Return (x, y) of the center of cell containing provided text 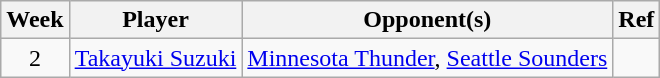
Player (156, 20)
Opponent(s) (428, 20)
2 (35, 58)
Ref (636, 20)
Week (35, 20)
Minnesota Thunder, Seattle Sounders (428, 58)
Takayuki Suzuki (156, 58)
